Locate the cell with the specified text and output its [X, Y] center coordinate. 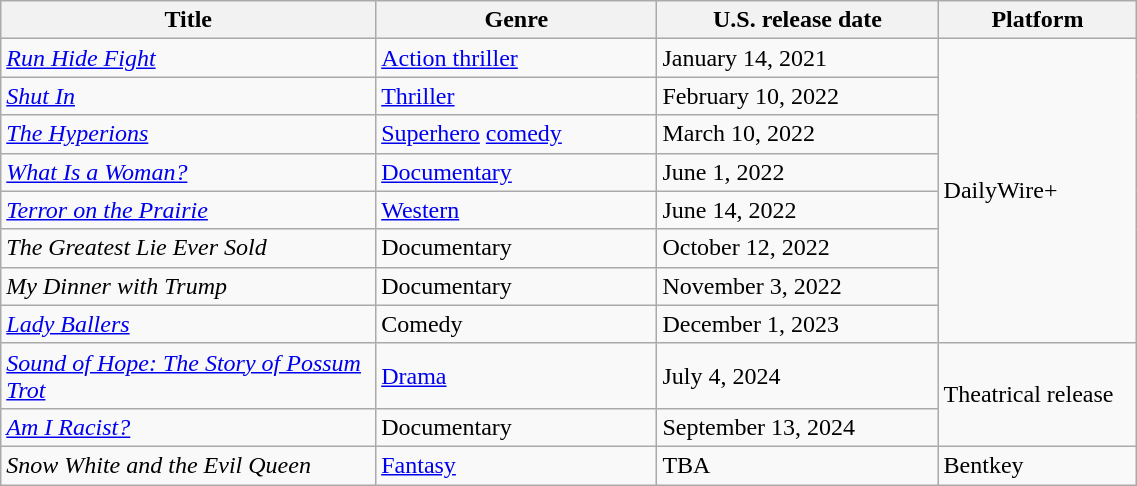
October 12, 2022 [798, 248]
DailyWire+ [1038, 191]
November 3, 2022 [798, 286]
Genre [516, 20]
Lady Ballers [188, 324]
Shut In [188, 96]
Terror on the Prairie [188, 210]
January 14, 2021 [798, 58]
September 13, 2024 [798, 427]
What Is a Woman? [188, 172]
Snow White and the Evil Queen [188, 465]
July 4, 2024 [798, 376]
June 14, 2022 [798, 210]
Thriller [516, 96]
December 1, 2023 [798, 324]
The Greatest Lie Ever Sold [188, 248]
Title [188, 20]
Superhero comedy [516, 134]
Sound of Hope: The Story of Possum Trot [188, 376]
February 10, 2022 [798, 96]
Bentkey [1038, 465]
Western [516, 210]
Action thriller [516, 58]
June 1, 2022 [798, 172]
TBA [798, 465]
My Dinner with Trump [188, 286]
March 10, 2022 [798, 134]
Am I Racist? [188, 427]
Drama [516, 376]
Theatrical release [1038, 394]
Fantasy [516, 465]
The Hyperions [188, 134]
Comedy [516, 324]
Platform [1038, 20]
Run Hide Fight [188, 58]
U.S. release date [798, 20]
